Pinpoint the cell where the given text exists, returning its (X, Y) midpoint coordinate. 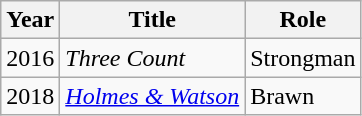
Brawn (303, 96)
Strongman (303, 58)
Holmes & Watson (152, 96)
2018 (30, 96)
Three Count (152, 58)
Role (303, 20)
Year (30, 20)
Title (152, 20)
2016 (30, 58)
